Capture the cell that displays the provided text and extract its (x, y) central coordinate. 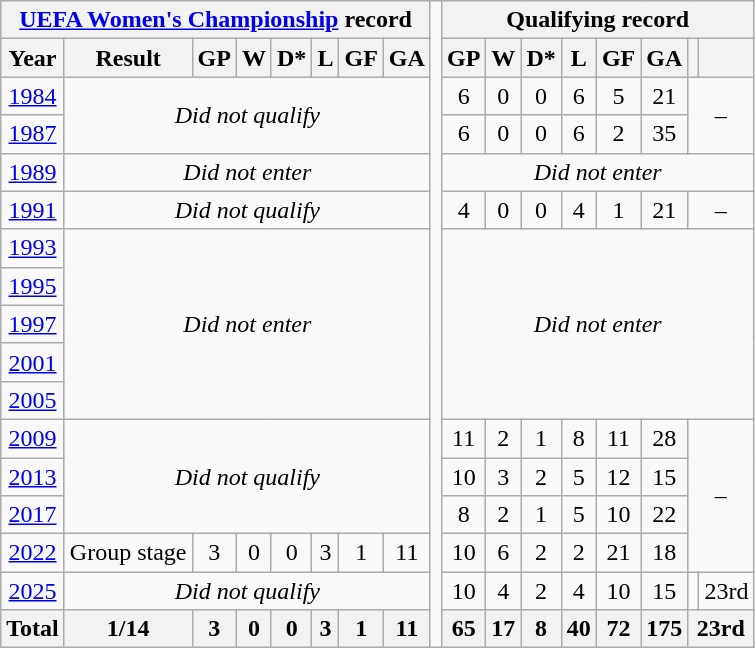
2001 (33, 362)
2005 (33, 400)
1/14 (128, 629)
1995 (33, 286)
UEFA Women's Championship record (216, 20)
22 (664, 515)
1993 (33, 248)
2025 (33, 591)
12 (618, 477)
2017 (33, 515)
18 (664, 553)
Year (33, 58)
2009 (33, 438)
40 (578, 629)
Qualifying record (597, 20)
Group stage (128, 553)
Result (128, 58)
72 (618, 629)
1984 (33, 96)
65 (463, 629)
2013 (33, 477)
1987 (33, 134)
2022 (33, 553)
35 (664, 134)
1991 (33, 210)
175 (664, 629)
Total (33, 629)
28 (664, 438)
1997 (33, 324)
17 (504, 629)
1989 (33, 172)
